Scan for the cell matching the given text and deliver its (X, Y) coordinate at center. 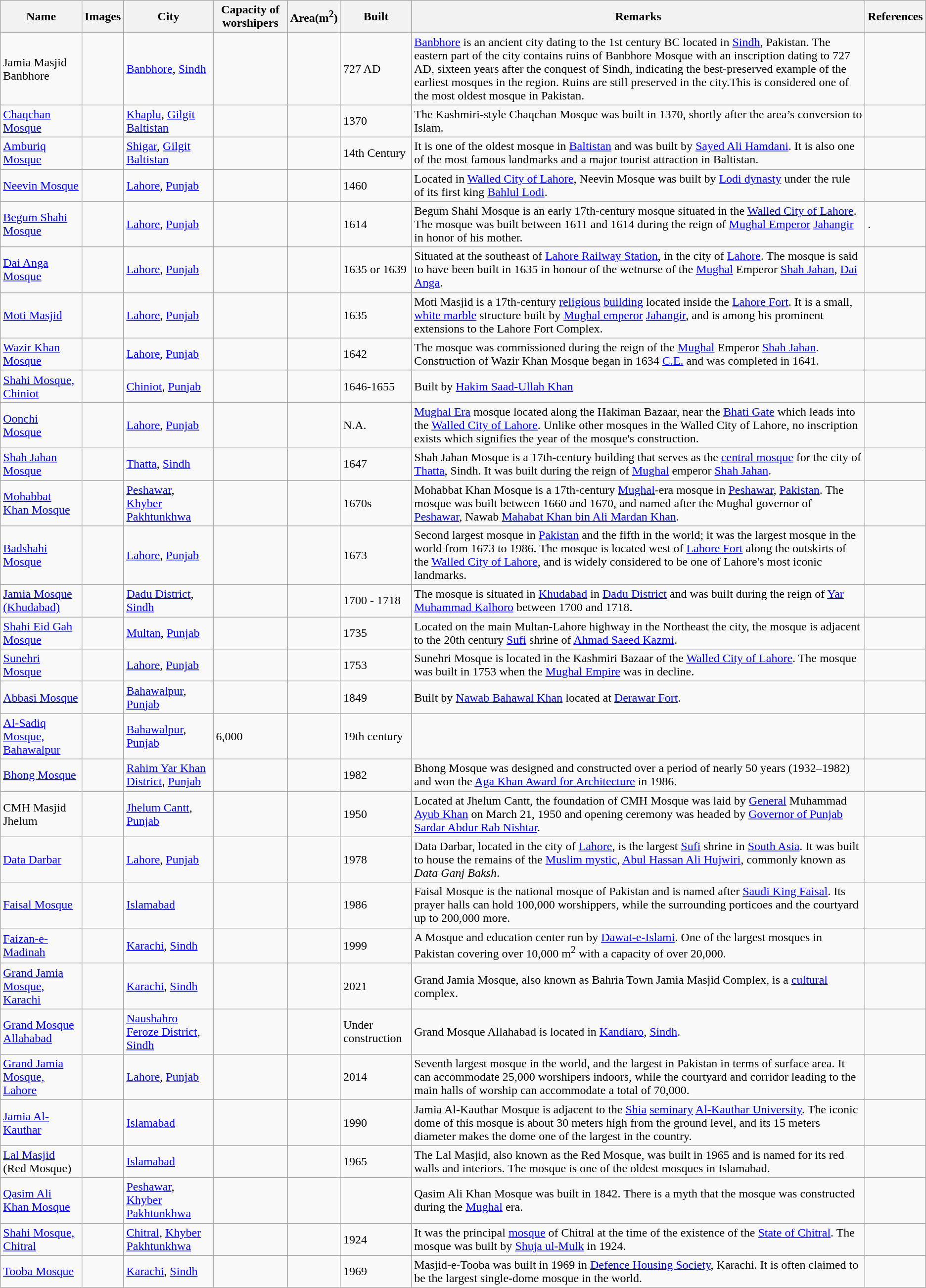
Abbasi Mosque (42, 698)
6,000 (250, 736)
. (895, 224)
1673 (376, 555)
Jamia Masjid Banbhore (42, 69)
1735 (376, 633)
Built by Hakim Saad-Ullah Khan (638, 386)
Masjid-e-Tooba was built in 1969 in Defence Housing Society, Karachi. It is often claimed to be the largest single-dome mosque in the world. (638, 1272)
Name (42, 17)
Grand Mosque Allahabad is located in Kandiaro, Sindh. (638, 1032)
Bhong Mosque (42, 775)
1965 (376, 1162)
Tooba Mosque (42, 1272)
Banbhore, Sindh (168, 69)
Qasim Ali Khan Mosque was built in 1842. There is a myth that the mosque was constructed during the Mughal era. (638, 1200)
1635 or 1639 (376, 270)
Grand Jamia Mosque, also known as Bahria Town Jamia Masjid Complex, is a cultural complex. (638, 986)
Thatta, Sindh (168, 464)
Chitral, Khyber Pakhtunkhwa (168, 1239)
727 AD (376, 69)
Neevin Mosque (42, 185)
Grand Jamia Mosque, Karachi (42, 986)
Khaplu, Gilgit Baltistan (168, 121)
Jhelum Cantt, Punjab (168, 814)
Al-Sadiq Mosque, Bahawalpur (42, 736)
Qasim Ali Khan Mosque (42, 1200)
1986 (376, 905)
1370 (376, 121)
Images (102, 17)
1849 (376, 698)
1642 (376, 354)
1753 (376, 665)
Sunehri Mosque (42, 665)
2021 (376, 986)
Lal Masjid (Red Mosque) (42, 1162)
Grand Jamia Mosque, Lahore (42, 1077)
Shah Jahan Mosque (42, 464)
1460 (376, 185)
Chiniot, Punjab (168, 386)
1614 (376, 224)
CMH Masjid Jhelum (42, 814)
1647 (376, 464)
Faizan-e-Madinah (42, 946)
Chaqchan Mosque (42, 121)
Multan, Punjab (168, 633)
Faisal Mosque (42, 905)
Located on the main Multan-Lahore highway in the Northeast the city, the mosque is adjacent to the 20th century Sufi shrine of Ahmad Saeed Kazmi. (638, 633)
Rahim Yar Khan District, Punjab (168, 775)
Jamia Mosque (Khudabad) (42, 601)
Shahi Mosque, Chitral (42, 1239)
Oonchi Mosque (42, 425)
1982 (376, 775)
1646-1655 (376, 386)
1999 (376, 946)
Bhong Mosque was designed and constructed over a period of nearly 50 years (1932–1982) and won the Aga Khan Award for Architecture in 1986. (638, 775)
1670s (376, 503)
Area(m2) (314, 17)
Under construction (376, 1032)
Wazir Khan Mosque (42, 354)
19th century (376, 736)
A Mosque and education center run by Dawat-e-Islami. One of the largest mosques in Pakistan covering over 10,000 m2 with a capacity of over 20,000. (638, 946)
1700 - 1718 (376, 601)
1950 (376, 814)
Remarks (638, 17)
It was the principal mosque of Chitral at the time of the existence of the State of Chitral. The mosque was built by Shuja ul-Mulk in 1924. (638, 1239)
N.A. (376, 425)
1969 (376, 1272)
Dai Anga Mosque (42, 270)
Amburiq Mosque (42, 153)
Mohabbat Khan Mosque (42, 503)
Begum Shahi Mosque (42, 224)
Grand Mosque Allahabad (42, 1032)
1635 (376, 315)
Naushahro Feroze District, Sindh (168, 1032)
1990 (376, 1123)
Moti Masjid (42, 315)
Shahi Mosque, Chiniot (42, 386)
Badshahi Mosque (42, 555)
The Kashmiri-style Chaqchan Mosque was built in 1370, shortly after the area’s conversion to Islam. (638, 121)
2014 (376, 1077)
References (895, 17)
Shigar, Gilgit Baltistan (168, 153)
Built by Nawab Bahawal Khan located at Derawar Fort. (638, 698)
Jamia Al-Kauthar (42, 1123)
Capacity of worshipers (250, 17)
Data Darbar (42, 859)
14th Century (376, 153)
The mosque is situated in Khudabad in Dadu District and was built during the reign of Yar Muhammad Kalhoro between 1700 and 1718. (638, 601)
Dadu District, Sindh (168, 601)
Located in Walled City of Lahore, Neevin Mosque was built by Lodi dynasty under the rule of its first king Bahlul Lodi. (638, 185)
Sunehri Mosque is located in the Kashmiri Bazaar of the Walled City of Lahore. The mosque was built in 1753 when the Mughal Empire was in decline. (638, 665)
Built (376, 17)
Shahi Eid Gah Mosque (42, 633)
1924 (376, 1239)
City (168, 17)
1978 (376, 859)
